Provide the (X, Y) coordinate of the cell's center where the given text is located.  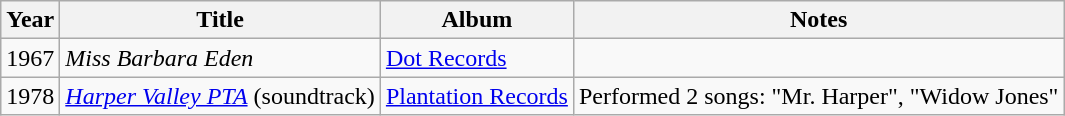
1967 (30, 58)
Harper Valley PTA (soundtrack) (220, 96)
Notes (818, 20)
Dot Records (476, 58)
Plantation Records (476, 96)
Performed 2 songs: "Mr. Harper", "Widow Jones" (818, 96)
Year (30, 20)
1978 (30, 96)
Miss Barbara Eden (220, 58)
Title (220, 20)
Album (476, 20)
